Detect which cell encompasses the target text, then output its (X, Y) center coordinate. 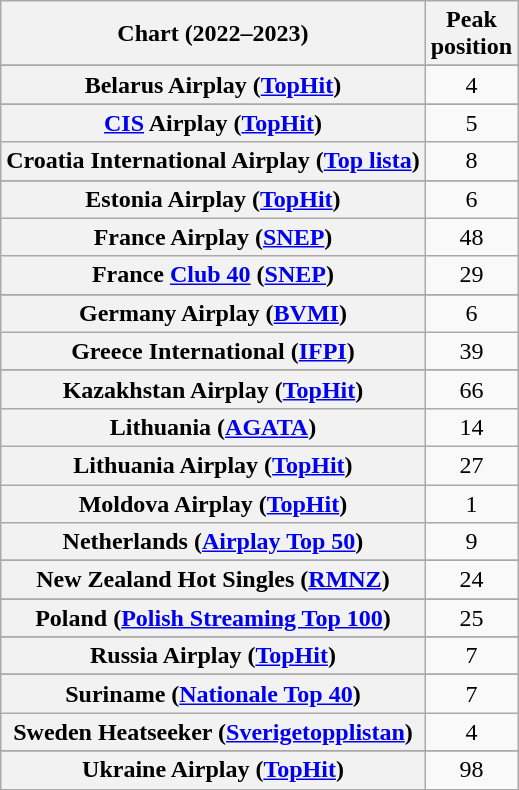
1 (471, 503)
24 (471, 580)
39 (471, 351)
Greece International (IFPI) (213, 351)
66 (471, 389)
29 (471, 275)
Poland (Polish Streaming Top 100) (213, 618)
Moldova Airplay (TopHit) (213, 503)
Peakposition (471, 34)
14 (471, 427)
New Zealand Hot Singles (RMNZ) (213, 580)
Ukraine Airplay (TopHit) (213, 770)
98 (471, 770)
5 (471, 123)
Belarus Airplay (TopHit) (213, 85)
Kazakhstan Airplay (TopHit) (213, 389)
Estonia Airplay (TopHit) (213, 199)
France Club 40 (SNEP) (213, 275)
Germany Airplay (BVMI) (213, 313)
8 (471, 161)
Lithuania (AGATA) (213, 427)
France Airplay (SNEP) (213, 237)
25 (471, 618)
Croatia International Airplay (Top lista) (213, 161)
Lithuania Airplay (TopHit) (213, 465)
Russia Airplay (TopHit) (213, 656)
CIS Airplay (TopHit) (213, 123)
48 (471, 237)
Netherlands (Airplay Top 50) (213, 542)
Chart (2022–2023) (213, 34)
9 (471, 542)
27 (471, 465)
Suriname (Nationale Top 40) (213, 694)
Sweden Heatseeker (Sverigetopplistan) (213, 732)
